Provide the [X, Y] coordinate of the cell's center where the given text is located.  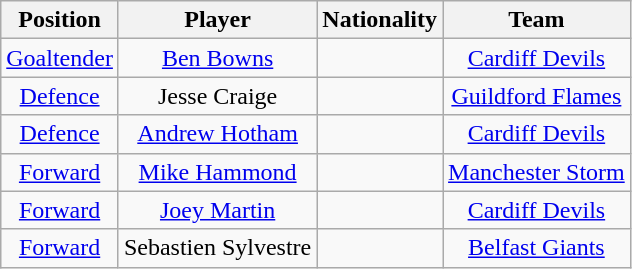
Jesse Craige [217, 96]
Goaltender [60, 58]
Sebastien Sylvestre [217, 248]
Andrew Hotham [217, 134]
Nationality [380, 20]
Position [60, 20]
Ben Bowns [217, 58]
Mike Hammond [217, 172]
Guildford Flames [537, 96]
Joey Martin [217, 210]
Belfast Giants [537, 248]
Team [537, 20]
Manchester Storm [537, 172]
Player [217, 20]
